Extract the [X, Y] coordinate from the center of the cell holding the provided text.  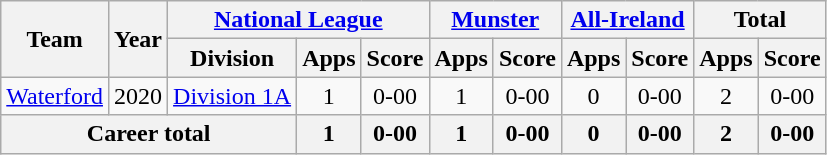
Division 1A [232, 96]
2020 [138, 96]
Waterford [55, 96]
All-Ireland [627, 20]
National League [298, 20]
Total [760, 20]
Munster [495, 20]
Year [138, 39]
Career total [149, 134]
Division [232, 58]
Team [55, 39]
